From the cell containing the given text, extract its center point as (X, Y) coordinate. 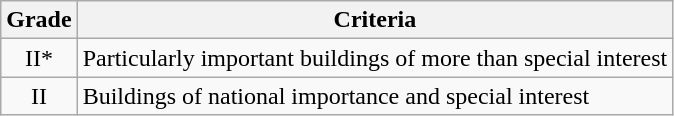
II* (39, 58)
Criteria (375, 20)
Grade (39, 20)
II (39, 96)
Buildings of national importance and special interest (375, 96)
Particularly important buildings of more than special interest (375, 58)
